Return [X, Y] of the center of cell containing provided text 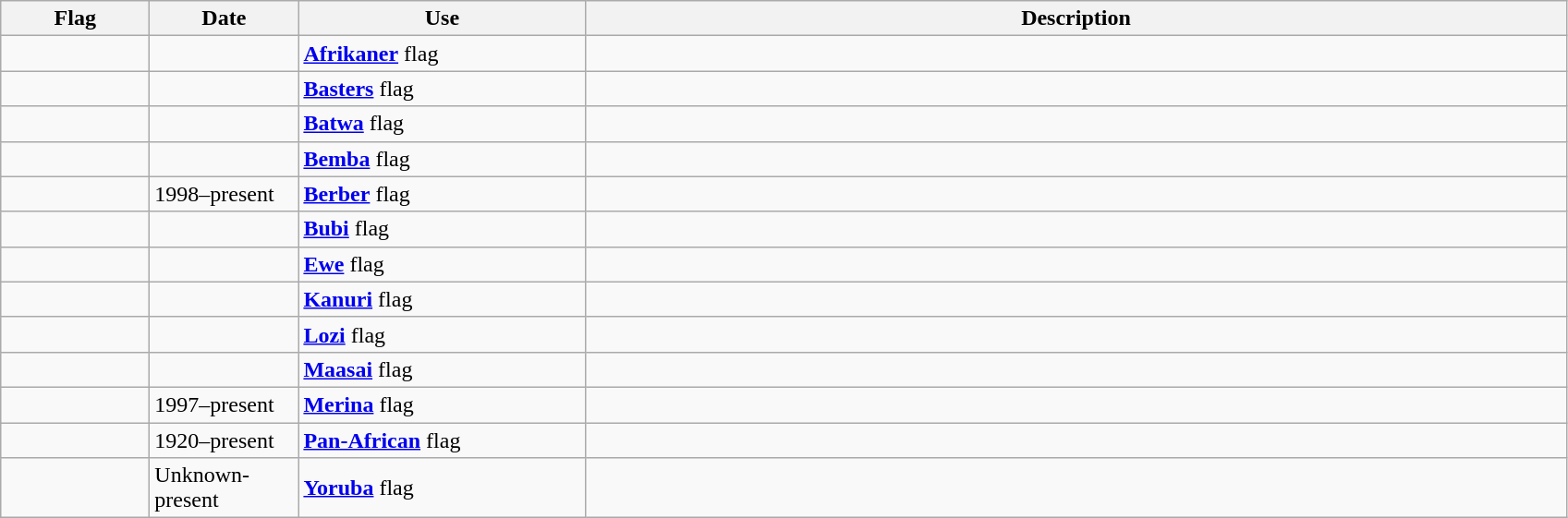
Merina flag [442, 404]
Unknown-present [224, 488]
Ewe flag [442, 264]
1997–present [224, 404]
Use [442, 18]
1998–present [224, 194]
Berber flag [442, 194]
1920–present [224, 440]
Bubi flag [442, 229]
Lozi flag [442, 334]
Afrikaner flag [442, 54]
Yoruba flag [442, 488]
Pan-African flag [442, 440]
Description [1076, 18]
Bemba flag [442, 159]
Batwa flag [442, 124]
Flag [76, 18]
Basters flag [442, 89]
Kanuri flag [442, 299]
Maasai flag [442, 369]
Date [224, 18]
